Identify which cell holds the provided text, then report its (X, Y) central coordinate. 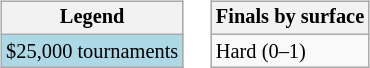
$25,000 tournaments (92, 51)
Hard (0–1) (290, 51)
Finals by surface (290, 18)
Legend (92, 18)
